Detect which cell encompasses the target text, then output its (X, Y) center coordinate. 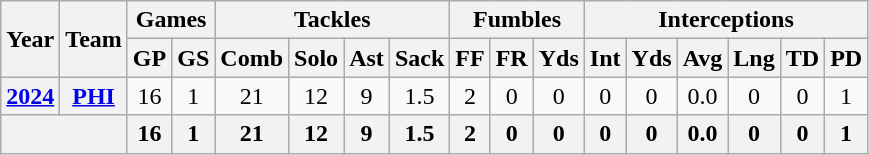
FF (470, 58)
Fumbles (518, 20)
2024 (30, 96)
Int (605, 58)
Team (94, 39)
Lng (754, 58)
Ast (367, 58)
Interceptions (726, 20)
Solo (316, 58)
Year (30, 39)
Sack (419, 58)
Avg (702, 58)
GS (194, 58)
TD (802, 58)
PD (846, 58)
Games (170, 20)
GP (149, 58)
Comb (252, 58)
FR (512, 58)
PHI (94, 96)
Tackles (332, 20)
